Determine the (X, Y) coordinate at the center of the cell enclosing the given text.  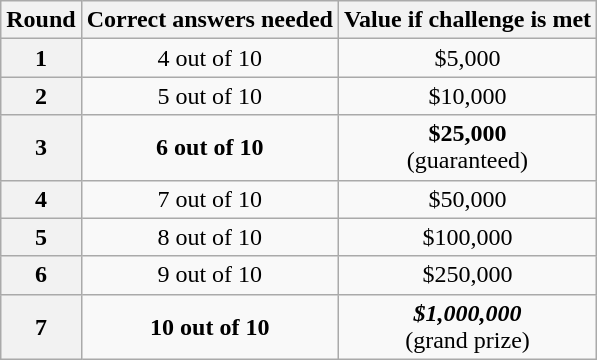
Value if challenge is met (467, 20)
7 out of 10 (210, 199)
6 out of 10 (210, 148)
9 out of 10 (210, 275)
4 (41, 199)
6 (41, 275)
$5,000 (467, 58)
10 out of 10 (210, 326)
4 out of 10 (210, 58)
8 out of 10 (210, 237)
5 (41, 237)
$10,000 (467, 96)
3 (41, 148)
7 (41, 326)
2 (41, 96)
$50,000 (467, 199)
$1,000,000(grand prize) (467, 326)
$25,000(guaranteed) (467, 148)
$250,000 (467, 275)
$100,000 (467, 237)
1 (41, 58)
5 out of 10 (210, 96)
Correct answers needed (210, 20)
Round (41, 20)
